For the text-containing cell, return its midpoint in [X, Y] coordinate format. 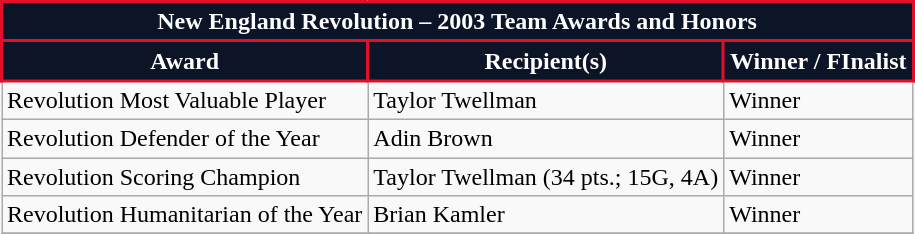
Taylor Twellman (34 pts.; 15G, 4A) [546, 177]
Revolution Defender of the Year [185, 138]
Revolution Most Valuable Player [185, 100]
Adin Brown [546, 138]
Brian Kamler [546, 215]
New England Revolution – 2003 Team Awards and Honors [458, 22]
Winner / FInalist [818, 61]
Revolution Humanitarian of the Year [185, 215]
Recipient(s) [546, 61]
Taylor Twellman [546, 100]
Award [185, 61]
Revolution Scoring Champion [185, 177]
